Identify which cell holds the provided text, then report its [X, Y] central coordinate. 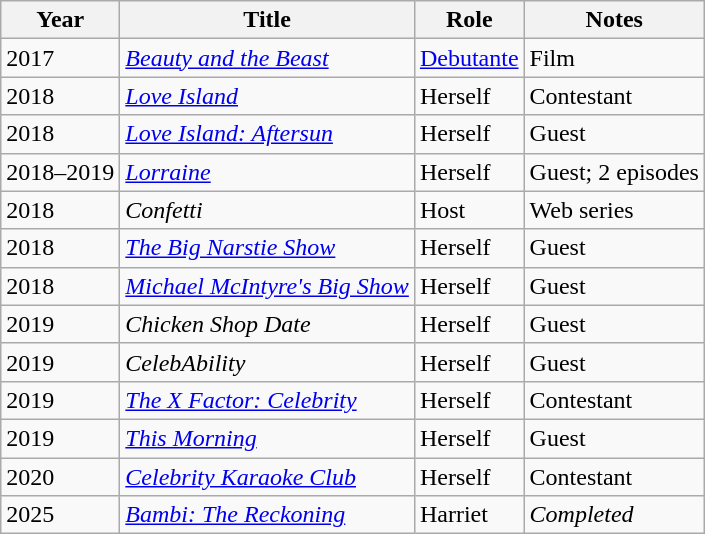
Beauty and the Beast [268, 58]
2017 [60, 58]
2018–2019 [60, 172]
2025 [60, 515]
Completed [614, 515]
Host [469, 210]
Guest; 2 episodes [614, 172]
Year [60, 20]
Film [614, 58]
Harriet [469, 515]
Love Island: Aftersun [268, 134]
Debutante [469, 58]
Web series [614, 210]
CelebAbility [268, 362]
The Big Narstie Show [268, 248]
Confetti [268, 210]
Lorraine [268, 172]
Celebrity Karaoke Club [268, 477]
Role [469, 20]
Title [268, 20]
Chicken Shop Date [268, 324]
The X Factor: Celebrity [268, 400]
This Morning [268, 438]
Notes [614, 20]
Michael McIntyre's Big Show [268, 286]
Love Island [268, 96]
Bambi: The Reckoning [268, 515]
2020 [60, 477]
